From the cell containing the given text, extract its center point as [x, y] coordinate. 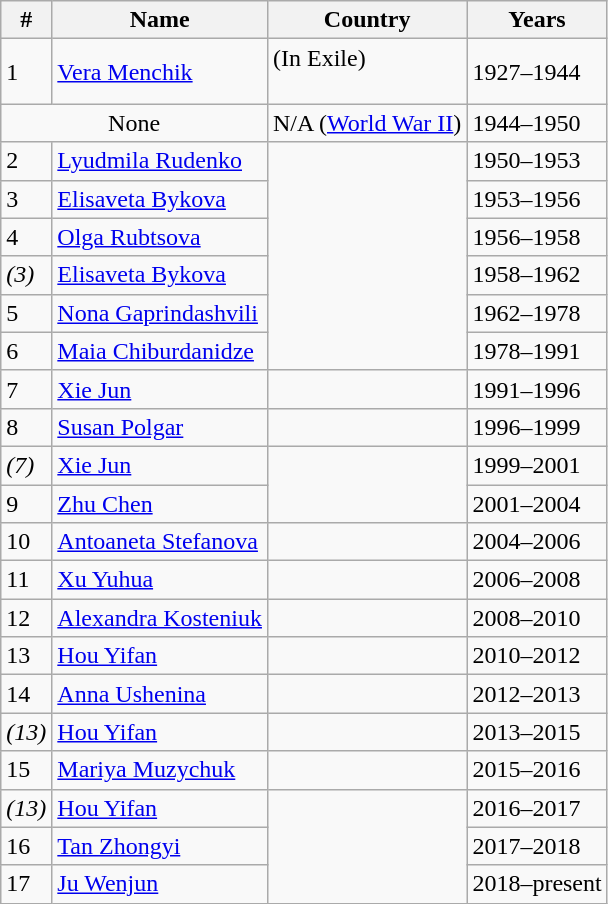
1978–1991 [537, 351]
2012–2013 [537, 694]
2 [26, 161]
N/A (World War II) [366, 123]
(3) [26, 275]
11 [26, 580]
1953–1956 [537, 199]
Olga Rubtsova [160, 237]
1999–2001 [537, 465]
8 [26, 427]
1944–1950 [537, 123]
Antoaneta Stefanova [160, 542]
2006–2008 [537, 580]
Xu Yuhua [160, 580]
1958–1962 [537, 275]
1950–1953 [537, 161]
Alexandra Kosteniuk [160, 618]
5 [26, 313]
(In Exile) [366, 72]
(7) [26, 465]
Anna Ushenina [160, 694]
2013–2015 [537, 732]
2018–present [537, 884]
7 [26, 389]
16 [26, 846]
1991–1996 [537, 389]
2015–2016 [537, 770]
2016–2017 [537, 808]
17 [26, 884]
2008–2010 [537, 618]
2001–2004 [537, 503]
Vera Menchik [160, 72]
Maia Chiburdanidze [160, 351]
Nona Gaprindashvili [160, 313]
1927–1944 [537, 72]
Susan Polgar [160, 427]
13 [26, 656]
9 [26, 503]
3 [26, 199]
14 [26, 694]
1 [26, 72]
2017–2018 [537, 846]
10 [26, 542]
Years [537, 20]
1962–1978 [537, 313]
Country [366, 20]
4 [26, 237]
Name [160, 20]
1956–1958 [537, 237]
1996–1999 [537, 427]
Mariya Muzychuk [160, 770]
2010–2012 [537, 656]
Tan Zhongyi [160, 846]
15 [26, 770]
6 [26, 351]
# [26, 20]
Zhu Chen [160, 503]
2004–2006 [537, 542]
12 [26, 618]
Lyudmila Rudenko [160, 161]
None [134, 123]
Ju Wenjun [160, 884]
